Pinpoint the cell where the given text exists, returning its (X, Y) midpoint coordinate. 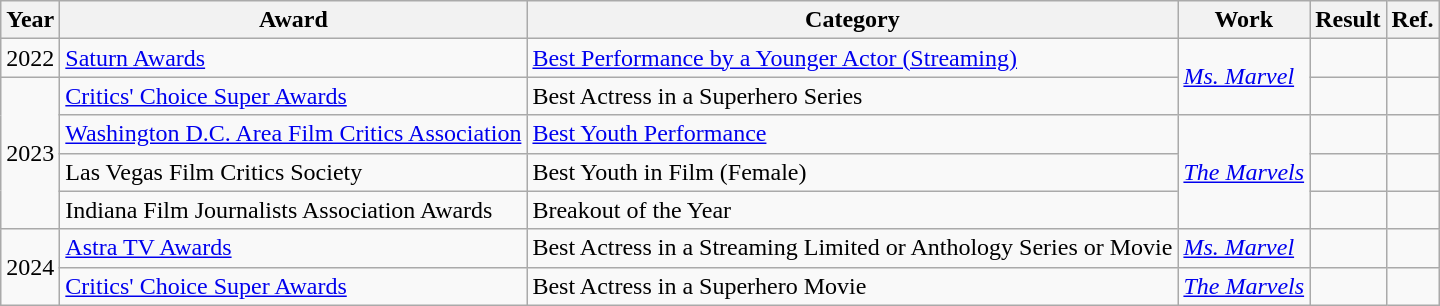
Award (294, 20)
Best Youth in Film (Female) (852, 172)
Year (30, 20)
Best Actress in a Superhero Movie (852, 286)
Best Youth Performance (852, 134)
Indiana Film Journalists Association Awards (294, 210)
2023 (30, 153)
Breakout of the Year (852, 210)
2022 (30, 58)
Result (1348, 20)
2024 (30, 267)
Saturn Awards (294, 58)
Ref. (1412, 20)
Category (852, 20)
Astra TV Awards (294, 248)
Best Performance by a Younger Actor (Streaming) (852, 58)
Best Actress in a Superhero Series (852, 96)
Washington D.C. Area Film Critics Association (294, 134)
Best Actress in a Streaming Limited or Anthology Series or Movie (852, 248)
Work (1244, 20)
Las Vegas Film Critics Society (294, 172)
